Provide the (X, Y) coordinate of the cell's center where the given text is located.  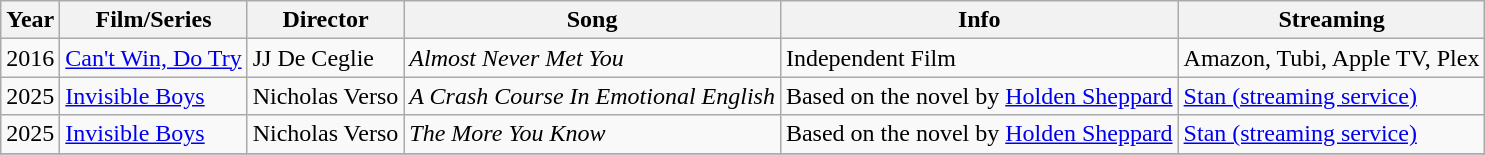
Can't Win, Do Try (154, 58)
Amazon, Tubi, Apple TV, Plex (1332, 58)
2016 (30, 58)
A Crash Course In Emotional English (592, 96)
Song (592, 20)
Independent Film (979, 58)
Streaming (1332, 20)
Year (30, 20)
Almost Never Met You (592, 58)
Info (979, 20)
JJ De Ceglie (326, 58)
Film/Series (154, 20)
Director (326, 20)
The More You Know (592, 134)
